Return the (x, y) coordinate for the center point of the cell that contains the specified text.  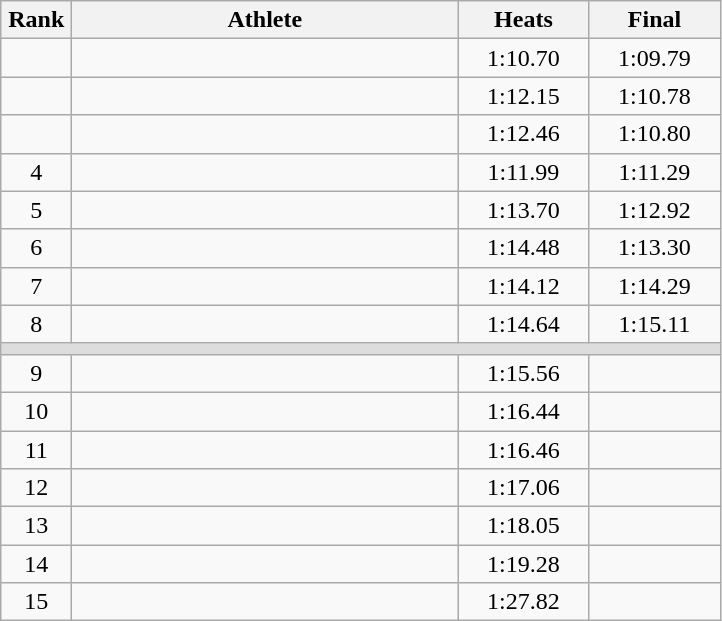
Heats (524, 20)
1:10.70 (524, 58)
13 (36, 526)
7 (36, 286)
1:14.12 (524, 286)
6 (36, 248)
1:11.29 (654, 172)
1:16.46 (524, 449)
1:15.56 (524, 373)
1:13.70 (524, 210)
5 (36, 210)
1:12.46 (524, 134)
1:16.44 (524, 411)
1:13.30 (654, 248)
1:10.78 (654, 96)
1:27.82 (524, 602)
1:19.28 (524, 564)
1:14.64 (524, 324)
1:18.05 (524, 526)
1:15.11 (654, 324)
1:14.48 (524, 248)
10 (36, 411)
1:14.29 (654, 286)
1:10.80 (654, 134)
9 (36, 373)
11 (36, 449)
Rank (36, 20)
Athlete (265, 20)
1:12.15 (524, 96)
4 (36, 172)
15 (36, 602)
14 (36, 564)
1:09.79 (654, 58)
1:11.99 (524, 172)
8 (36, 324)
12 (36, 488)
Final (654, 20)
1:12.92 (654, 210)
1:17.06 (524, 488)
